Scan for the cell matching the given text and deliver its [x, y] coordinate at center. 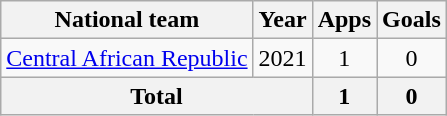
2021 [282, 58]
National team [127, 20]
Apps [344, 20]
Total [156, 96]
Goals [412, 20]
Year [282, 20]
Central African Republic [127, 58]
